Locate the cell with the specified text and output its [x, y] center coordinate. 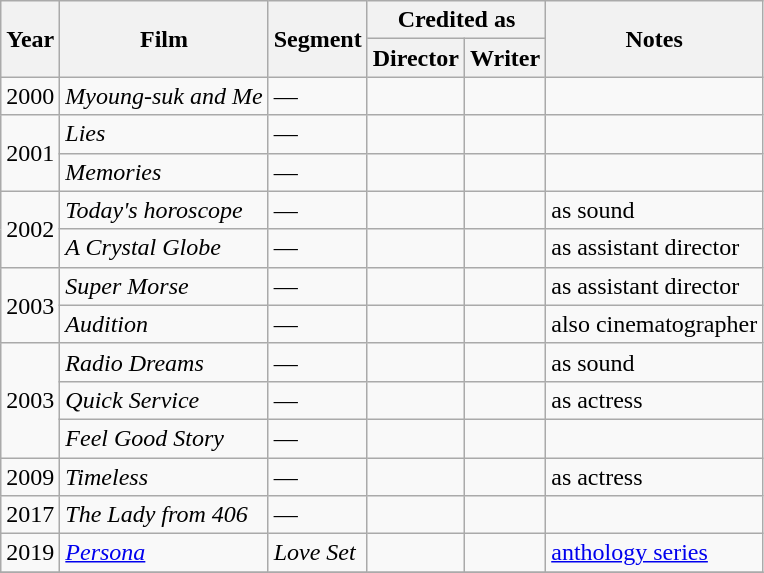
Quick Service [164, 400]
2009 [30, 477]
Year [30, 39]
Credited as [456, 20]
Audition [164, 324]
Love Set [318, 553]
Today's horoscope [164, 210]
Super Morse [164, 286]
also cinematographer [654, 324]
The Lady from 406 [164, 515]
Timeless [164, 477]
Director [416, 58]
Myoung-suk and Me [164, 96]
Radio Dreams [164, 362]
Segment [318, 39]
Memories [164, 172]
A Crystal Globe [164, 248]
2017 [30, 515]
anthology series [654, 553]
2019 [30, 553]
2000 [30, 96]
2002 [30, 229]
Notes [654, 39]
Feel Good Story [164, 438]
Lies [164, 134]
Film [164, 39]
2001 [30, 153]
Persona [164, 553]
Writer [504, 58]
